Identify which cell holds the provided text, then report its (X, Y) central coordinate. 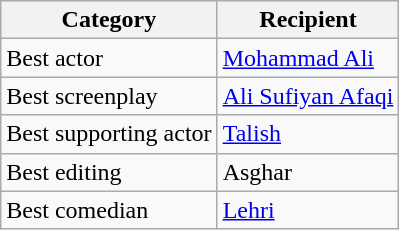
Talish (308, 134)
Best editing (109, 172)
Best actor (109, 58)
Best screenplay (109, 96)
Ali Sufiyan Afaqi (308, 96)
Recipient (308, 20)
Best comedian (109, 210)
Asghar (308, 172)
Lehri (308, 210)
Mohammad Ali (308, 58)
Best supporting actor (109, 134)
Category (109, 20)
